Return the (X, Y) coordinate for the center point of the cell that contains the specified text.  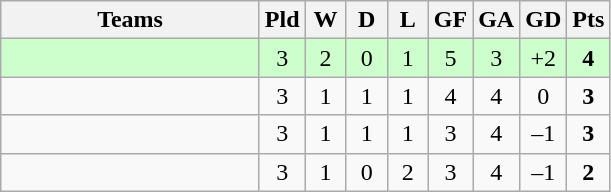
Pld (282, 20)
GA (496, 20)
+2 (544, 58)
Pts (588, 20)
Teams (130, 20)
D (366, 20)
5 (450, 58)
GD (544, 20)
W (326, 20)
GF (450, 20)
L (408, 20)
